Return the (X, Y) coordinate for the center point of the cell that contains the specified text.  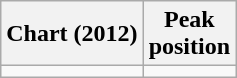
Chart (2012) (72, 34)
Peakposition (189, 34)
